Pinpoint the cell where the given text exists, returning its [x, y] midpoint coordinate. 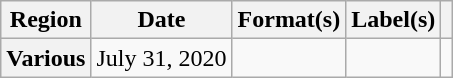
Various [46, 58]
Region [46, 20]
July 31, 2020 [162, 58]
Label(s) [394, 20]
Format(s) [289, 20]
Date [162, 20]
